Output the (x, y) coordinate of the center of the cell containing the given text.  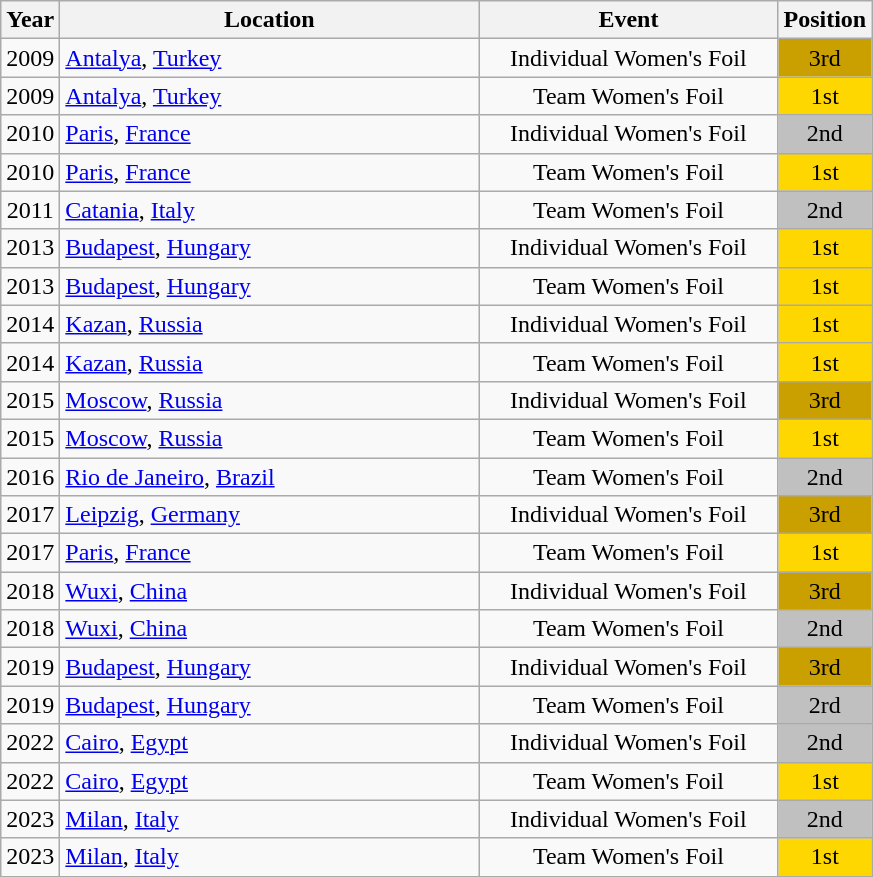
Leipzig, Germany (270, 515)
Position (825, 20)
2rd (825, 705)
2016 (30, 477)
Location (270, 20)
Catania, Italy (270, 210)
Rio de Janeiro, Brazil (270, 477)
Year (30, 20)
Event (628, 20)
2011 (30, 210)
